Provide the [X, Y] coordinate of the cell's center where the given text is located.  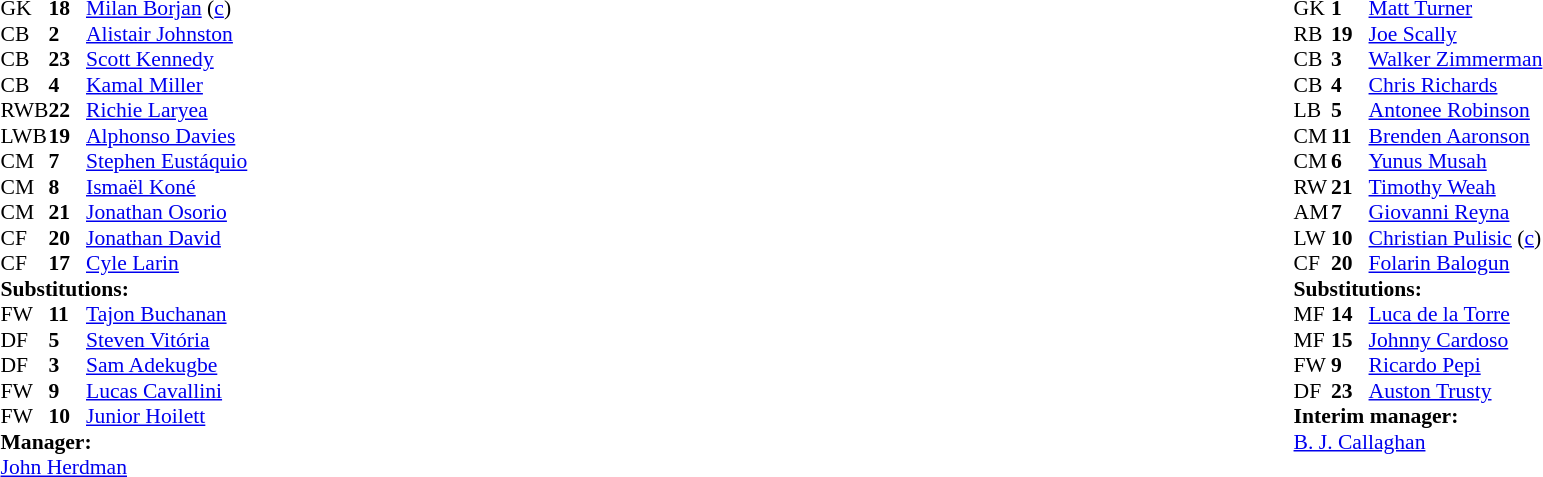
Jonathan Osorio [166, 213]
Johnny Cardoso [1456, 340]
Timothy Weah [1456, 187]
Alphonso Davies [166, 136]
15 [1350, 340]
22 [67, 111]
Jonathan David [166, 238]
Kamal Miller [166, 85]
RW [1313, 187]
Antonee Robinson [1456, 111]
Christian Pulisic (c) [1456, 238]
Tajon Buchanan [166, 315]
RWB [24, 111]
6 [1350, 161]
Ismaël Koné [166, 187]
Joe Scally [1456, 34]
Yunus Musah [1456, 161]
17 [67, 263]
Steven Vitória [166, 340]
Lucas Cavallini [166, 391]
14 [1350, 315]
Manager: [124, 442]
Junior Hoilett [166, 417]
AM [1313, 213]
LW [1313, 238]
Chris Richards [1456, 85]
Luca de la Torre [1456, 315]
Cyle Larin [166, 263]
Interim manager: [1418, 417]
LB [1313, 111]
Alistair Johnston [166, 34]
B. J. Callaghan [1418, 442]
Giovanni Reyna [1456, 213]
LWB [24, 136]
Ricardo Pepi [1456, 365]
Stephen Eustáquio [166, 161]
Scott Kennedy [166, 59]
2 [67, 34]
Folarin Balogun [1456, 263]
Auston Trusty [1456, 391]
Walker Zimmerman [1456, 59]
Brenden Aaronson [1456, 136]
Sam Adekugbe [166, 365]
8 [67, 187]
RB [1313, 34]
Richie Laryea [166, 111]
